Determine the (x, y) coordinate at the center of the cell enclosing the given text.  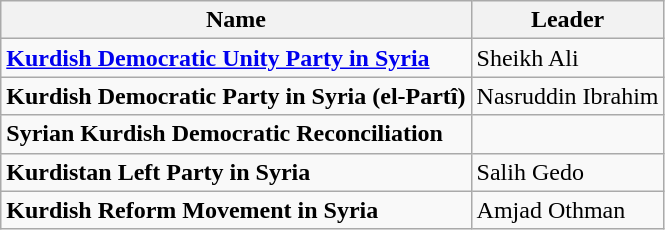
Leader (568, 20)
Kurdish Reform Movement in Syria (236, 210)
Kurdish Democratic Party in Syria (el-Partî) (236, 96)
Nasruddin Ibrahim (568, 96)
Amjad Othman (568, 210)
Sheikh Ali (568, 58)
Syrian Kurdish Democratic Reconciliation (236, 134)
Salih Gedo (568, 172)
Kurdistan Left Party in Syria (236, 172)
Name (236, 20)
Kurdish Democratic Unity Party in Syria (236, 58)
